Scan for the cell matching the given text and deliver its (X, Y) coordinate at center. 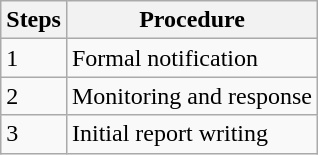
Steps (34, 20)
Formal notification (192, 58)
Initial report writing (192, 134)
2 (34, 96)
Monitoring and response (192, 96)
1 (34, 58)
3 (34, 134)
Procedure (192, 20)
